Detect which cell encompasses the target text, then output its (x, y) center coordinate. 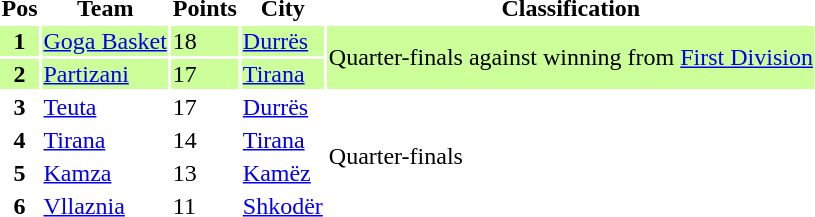
Kamëz (282, 173)
Quarter-finals against winning from First Division (570, 58)
2 (20, 74)
4 (20, 140)
5 (20, 173)
Partizani (105, 74)
18 (204, 41)
1 (20, 41)
3 (20, 107)
Kamza (105, 173)
14 (204, 140)
Goga Basket (105, 41)
13 (204, 173)
Teuta (105, 107)
